Determine the [X, Y] coordinate at the center of the cell enclosing the given text.  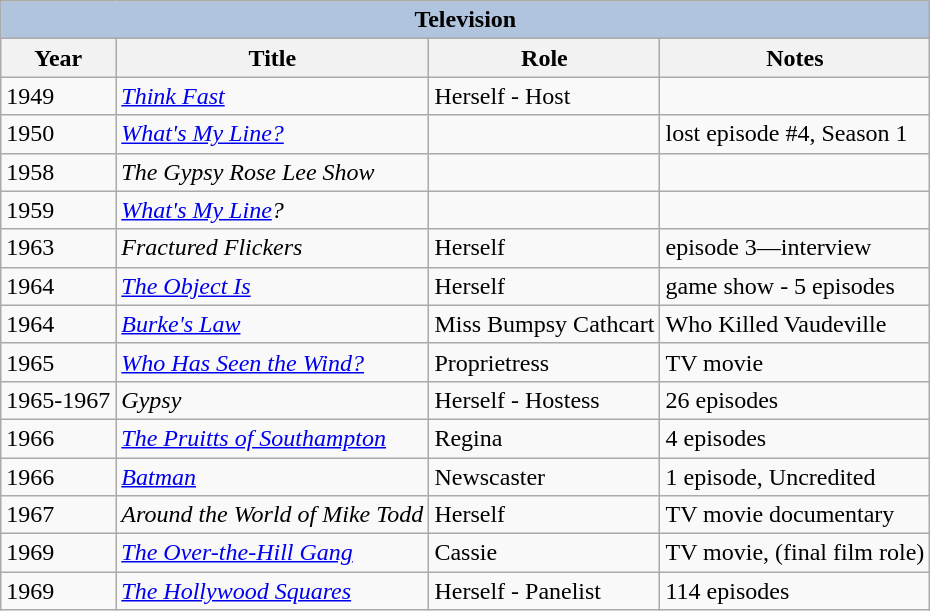
Title [272, 58]
Herself - Panelist [544, 591]
Proprietress [544, 362]
Cassie [544, 553]
Herself - Host [544, 96]
Year [58, 58]
Newscaster [544, 477]
The Pruitts of Southampton [272, 438]
Fractured Flickers [272, 248]
Herself - Hostess [544, 400]
Miss Bumpsy Cathcart [544, 324]
Who Killed Vaudeville [795, 324]
The Gypsy Rose Lee Show [272, 172]
1965-1967 [58, 400]
lost episode #4, Season 1 [795, 134]
Batman [272, 477]
Burke's Law [272, 324]
game show - 5 episodes [795, 286]
1 episode, Uncredited [795, 477]
TV movie documentary [795, 515]
Role [544, 58]
1963 [58, 248]
1950 [58, 134]
TV movie, (final film role) [795, 553]
1958 [58, 172]
Television [466, 20]
26 episodes [795, 400]
TV movie [795, 362]
episode 3—interview [795, 248]
1949 [58, 96]
1967 [58, 515]
Gypsy [272, 400]
1959 [58, 210]
1965 [58, 362]
Who Has Seen the Wind? [272, 362]
Around the World of Mike Todd [272, 515]
The Over-the-Hill Gang [272, 553]
4 episodes [795, 438]
The Hollywood Squares [272, 591]
Think Fast [272, 96]
The Object Is [272, 286]
114 episodes [795, 591]
Regina [544, 438]
Notes [795, 58]
